For the text-containing cell, return its midpoint in [x, y] coordinate format. 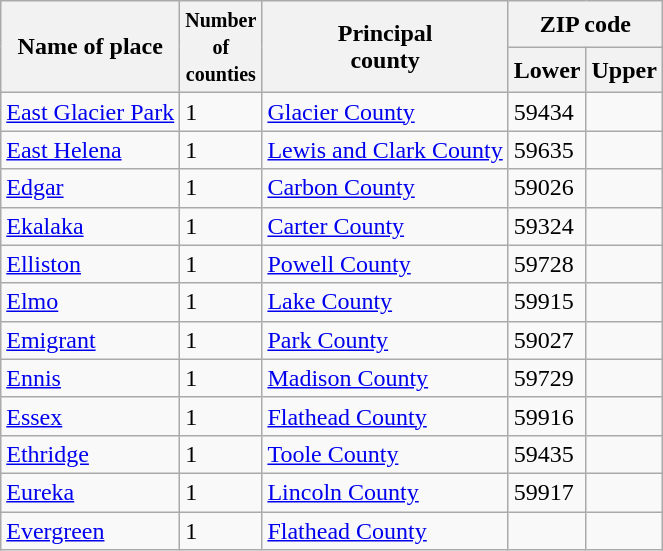
Lewis and Clark County [385, 150]
ZIP code [585, 24]
Madison County [385, 378]
Emigrant [90, 340]
Elmo [90, 302]
Powell County [385, 264]
Ekalaka [90, 226]
59916 [547, 416]
Evergreen [90, 531]
Ethridge [90, 454]
Carbon County [385, 188]
Principal county [385, 47]
Toole County [385, 454]
Glacier County [385, 112]
Lake County [385, 302]
Edgar [90, 188]
East Glacier Park [90, 112]
Number ofcounties [221, 47]
59728 [547, 264]
59729 [547, 378]
59434 [547, 112]
East Helena [90, 150]
Elliston [90, 264]
Park County [385, 340]
59635 [547, 150]
59917 [547, 492]
59435 [547, 454]
Name of place [90, 47]
Carter County [385, 226]
Eureka [90, 492]
59027 [547, 340]
Lower [547, 70]
59324 [547, 226]
Upper [624, 70]
59026 [547, 188]
Essex [90, 416]
Ennis [90, 378]
59915 [547, 302]
Lincoln County [385, 492]
